Return the (x, y) coordinate for the center point of the cell that contains the specified text.  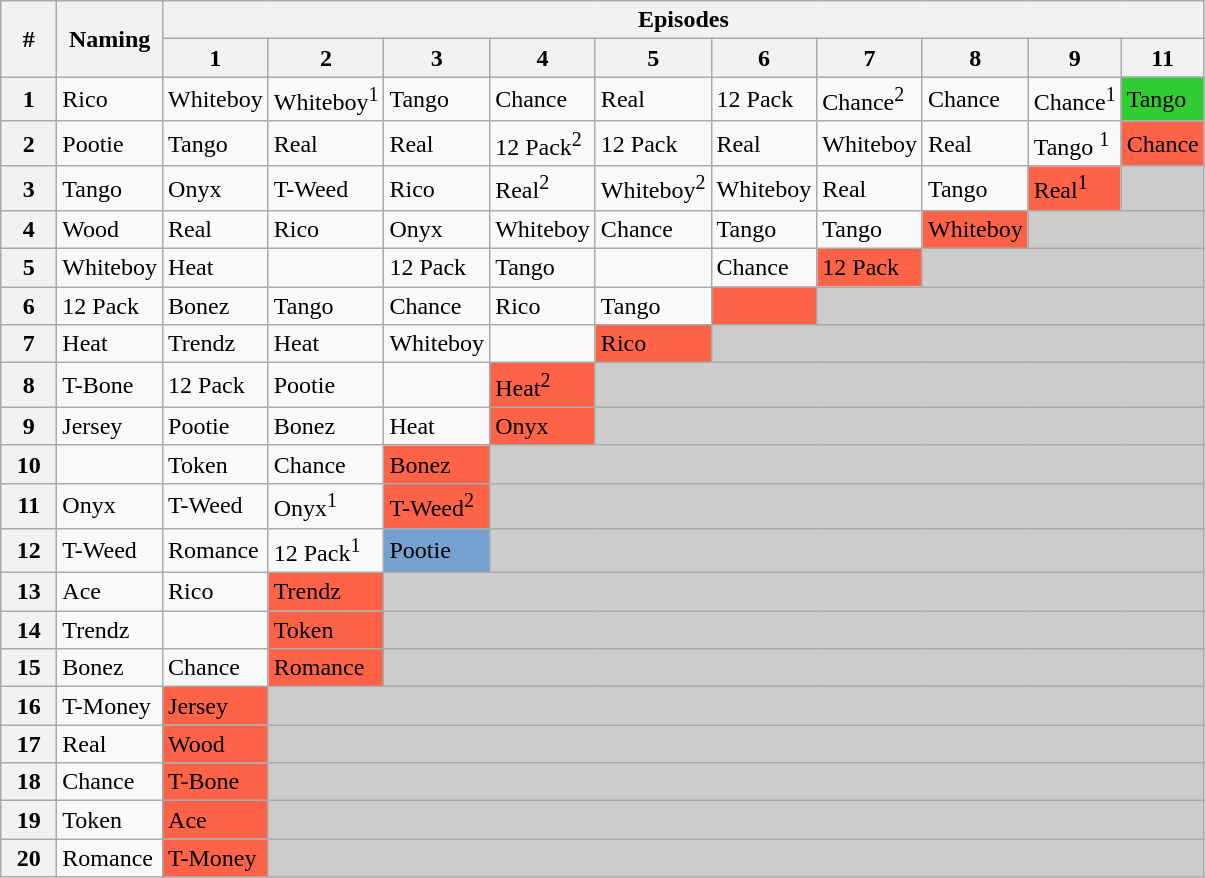
Episodes (684, 20)
18 (29, 782)
Heat2 (543, 386)
16 (29, 706)
13 (29, 592)
17 (29, 744)
Naming (110, 39)
14 (29, 630)
12 Pack2 (543, 144)
Whiteboy1 (326, 100)
12 (29, 550)
19 (29, 820)
12 Pack1 (326, 550)
Real2 (543, 188)
Real1 (1074, 188)
20 (29, 858)
Tango 1 (1074, 144)
# (29, 39)
15 (29, 668)
Chance1 (1074, 100)
T-Weed2 (437, 506)
Chance2 (870, 100)
Onyx1 (326, 506)
10 (29, 464)
Whiteboy2 (653, 188)
